Search for the cell housing the specified text and yield its [x, y] center coordinate. 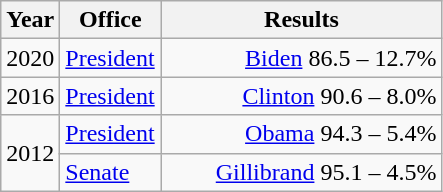
Clinton 90.6 – 8.0% [302, 96]
Year [30, 20]
Office [110, 20]
2020 [30, 58]
Biden 86.5 – 12.7% [302, 58]
Obama 94.3 – 5.4% [302, 134]
2012 [30, 153]
Gillibrand 95.1 – 4.5% [302, 172]
Senate [110, 172]
Results [302, 20]
2016 [30, 96]
